Detect which cell encompasses the target text, then output its (x, y) center coordinate. 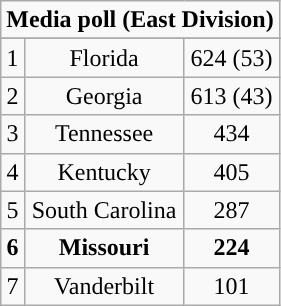
101 (232, 286)
Georgia (104, 96)
405 (232, 172)
287 (232, 210)
6 (13, 248)
Kentucky (104, 172)
5 (13, 210)
434 (232, 134)
224 (232, 248)
Media poll (East Division) (140, 20)
Vanderbilt (104, 286)
613 (43) (232, 96)
Tennessee (104, 134)
4 (13, 172)
2 (13, 96)
624 (53) (232, 58)
3 (13, 134)
Florida (104, 58)
South Carolina (104, 210)
1 (13, 58)
Missouri (104, 248)
7 (13, 286)
